Pinpoint the cell where the given text exists, returning its (x, y) midpoint coordinate. 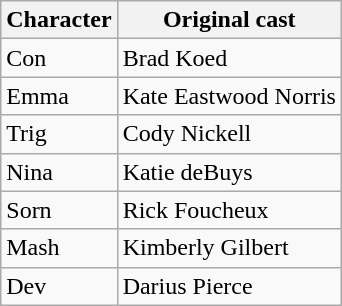
Kate Eastwood Norris (229, 96)
Rick Foucheux (229, 210)
Kimberly Gilbert (229, 248)
Character (59, 20)
Trig (59, 134)
Mash (59, 248)
Darius Pierce (229, 286)
Cody Nickell (229, 134)
Nina (59, 172)
Con (59, 58)
Emma (59, 96)
Dev (59, 286)
Katie deBuys (229, 172)
Original cast (229, 20)
Sorn (59, 210)
Brad Koed (229, 58)
